Determine the [x, y] coordinate at the center of the cell enclosing the given text.  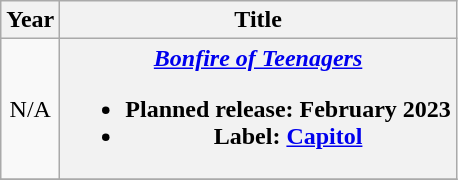
Year [30, 20]
Title [258, 20]
N/A [30, 109]
Bonfire of TeenagersPlanned release: February 2023Label: Capitol [258, 109]
